Pinpoint the cell where the given text exists, returning its [x, y] midpoint coordinate. 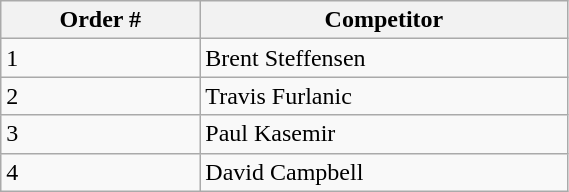
Travis Furlanic [384, 96]
2 [100, 96]
4 [100, 172]
Paul Kasemir [384, 134]
Competitor [384, 20]
David Campbell [384, 172]
3 [100, 134]
Brent Steffensen [384, 58]
Order # [100, 20]
1 [100, 58]
